Return the (x, y) coordinate for the center point of the cell that contains the specified text.  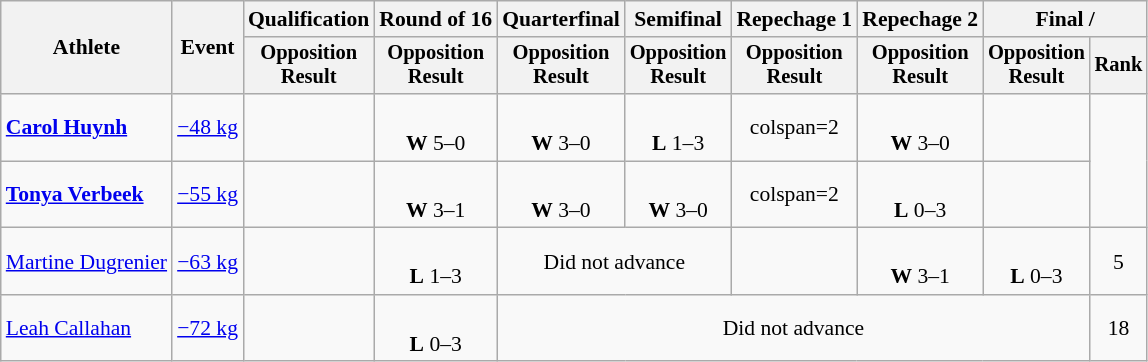
Repechage 2 (920, 19)
Carol Huynh (86, 128)
−72 kg (208, 328)
Qualification (308, 19)
Quarterfinal (561, 19)
Rank (1119, 66)
Tonya Verbeek (86, 194)
Martine Dugrenier (86, 262)
Leah Callahan (86, 328)
−63 kg (208, 262)
−55 kg (208, 194)
18 (1119, 328)
Athlete (86, 48)
Round of 16 (436, 19)
Repechage 1 (794, 19)
Final / (1065, 19)
Event (208, 48)
Semifinal (678, 19)
W 5–0 (436, 128)
5 (1119, 262)
−48 kg (208, 128)
